Capture the cell that displays the provided text and extract its (X, Y) central coordinate. 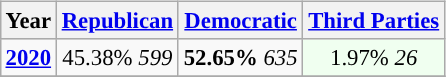
2020 (28, 58)
Democratic (240, 21)
52.65% 635 (240, 58)
Third Parties (374, 21)
Republican (117, 21)
1.97% 26 (374, 58)
Year (28, 21)
45.38% 599 (117, 58)
